Output the (x, y) coordinate of the center of the cell containing the given text.  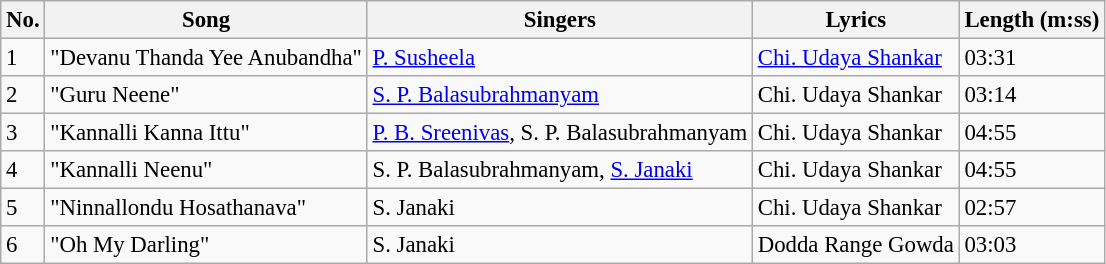
6 (23, 245)
03:31 (1032, 58)
No. (23, 20)
3 (23, 133)
5 (23, 208)
1 (23, 58)
03:03 (1032, 245)
"Devanu Thanda Yee Anubandha" (206, 58)
Dodda Range Gowda (856, 245)
"Oh My Darling" (206, 245)
03:14 (1032, 95)
2 (23, 95)
P. Susheela (560, 58)
Length (m:ss) (1032, 20)
S. P. Balasubrahmanyam, S. Janaki (560, 170)
S. P. Balasubrahmanyam (560, 95)
"Ninnallondu Hosathanava" (206, 208)
Singers (560, 20)
P. B. Sreenivas, S. P. Balasubrahmanyam (560, 133)
"Kannalli Kanna Ittu" (206, 133)
Song (206, 20)
"Kannalli Neenu" (206, 170)
Lyrics (856, 20)
"Guru Neene" (206, 95)
4 (23, 170)
02:57 (1032, 208)
